Return the (x, y) coordinate for the center point of the cell that contains the specified text.  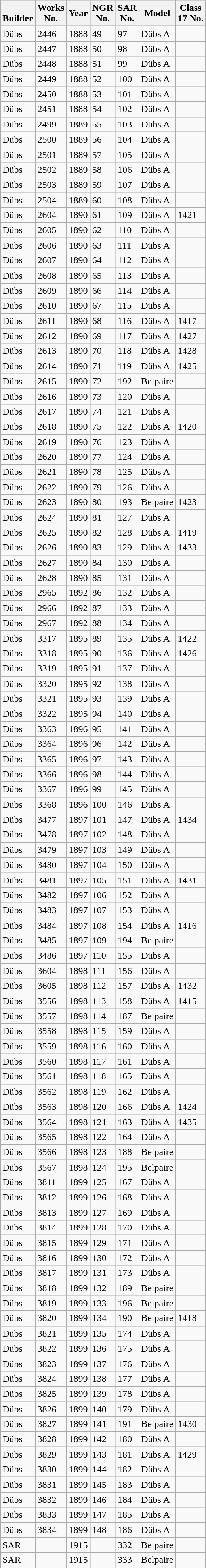
3484 (51, 926)
161 (128, 1061)
WorksNo. (51, 14)
3365 (51, 759)
191 (128, 1424)
1422 (191, 638)
3826 (51, 1409)
158 (128, 1001)
171 (128, 1243)
Year (78, 14)
51 (103, 64)
2623 (51, 502)
58 (103, 170)
Class17 No. (191, 14)
93 (103, 699)
2503 (51, 185)
2499 (51, 124)
3563 (51, 1107)
2502 (51, 170)
195 (128, 1167)
3482 (51, 895)
3320 (51, 683)
49 (103, 34)
3605 (51, 986)
183 (128, 1485)
1430 (191, 1424)
151 (128, 880)
3483 (51, 910)
3834 (51, 1530)
1434 (191, 820)
53 (103, 94)
153 (128, 910)
2610 (51, 306)
2626 (51, 548)
2965 (51, 593)
3818 (51, 1288)
3477 (51, 820)
85 (103, 578)
154 (128, 926)
3480 (51, 865)
78 (103, 472)
62 (103, 230)
3321 (51, 699)
2627 (51, 563)
70 (103, 351)
188 (128, 1152)
3820 (51, 1318)
3815 (51, 1243)
159 (128, 1031)
1416 (191, 926)
2619 (51, 442)
3317 (51, 638)
2450 (51, 94)
2448 (51, 64)
192 (128, 381)
NGRNo. (103, 14)
72 (103, 381)
3560 (51, 1061)
52 (103, 79)
2446 (51, 34)
79 (103, 487)
2967 (51, 623)
74 (103, 411)
177 (128, 1379)
Builder (18, 14)
193 (128, 502)
3567 (51, 1167)
170 (128, 1228)
175 (128, 1348)
3827 (51, 1424)
3481 (51, 880)
149 (128, 850)
86 (103, 593)
90 (103, 653)
89 (103, 638)
3486 (51, 956)
1420 (191, 426)
1435 (191, 1122)
2613 (51, 351)
2618 (51, 426)
1429 (191, 1454)
2611 (51, 321)
2620 (51, 457)
3556 (51, 1001)
178 (128, 1394)
332 (128, 1545)
75 (103, 426)
2612 (51, 336)
91 (103, 668)
3819 (51, 1303)
2616 (51, 396)
185 (128, 1515)
2501 (51, 154)
59 (103, 185)
189 (128, 1288)
3833 (51, 1515)
3824 (51, 1379)
3821 (51, 1333)
3831 (51, 1485)
3557 (51, 1016)
55 (103, 124)
57 (103, 154)
1417 (191, 321)
3817 (51, 1273)
2628 (51, 578)
1433 (191, 548)
1427 (191, 336)
1419 (191, 532)
2621 (51, 472)
3816 (51, 1258)
76 (103, 442)
2500 (51, 139)
64 (103, 260)
3319 (51, 668)
3478 (51, 835)
3829 (51, 1454)
83 (103, 548)
2609 (51, 291)
96 (103, 744)
68 (103, 321)
187 (128, 1016)
1426 (191, 653)
174 (128, 1333)
167 (128, 1182)
2504 (51, 200)
80 (103, 502)
SARNo. (128, 14)
67 (103, 306)
3814 (51, 1228)
2604 (51, 215)
3485 (51, 941)
3559 (51, 1046)
2605 (51, 230)
1415 (191, 1001)
61 (103, 215)
1425 (191, 366)
172 (128, 1258)
1424 (191, 1107)
3812 (51, 1198)
186 (128, 1530)
3823 (51, 1364)
3828 (51, 1439)
179 (128, 1409)
3604 (51, 971)
3825 (51, 1394)
95 (103, 729)
2615 (51, 381)
166 (128, 1107)
69 (103, 336)
169 (128, 1213)
66 (103, 291)
2622 (51, 487)
3566 (51, 1152)
77 (103, 457)
3811 (51, 1182)
3561 (51, 1076)
2966 (51, 608)
3565 (51, 1137)
3318 (51, 653)
3558 (51, 1031)
3366 (51, 774)
81 (103, 517)
180 (128, 1439)
1418 (191, 1318)
94 (103, 714)
Model (157, 14)
65 (103, 276)
181 (128, 1454)
2451 (51, 109)
194 (128, 941)
3830 (51, 1470)
3368 (51, 804)
157 (128, 986)
190 (128, 1318)
160 (128, 1046)
82 (103, 532)
162 (128, 1092)
152 (128, 895)
3367 (51, 789)
92 (103, 683)
176 (128, 1364)
3832 (51, 1500)
54 (103, 109)
168 (128, 1198)
2606 (51, 245)
3813 (51, 1213)
63 (103, 245)
71 (103, 366)
3562 (51, 1092)
84 (103, 563)
3479 (51, 850)
333 (128, 1560)
3822 (51, 1348)
3364 (51, 744)
2607 (51, 260)
1432 (191, 986)
56 (103, 139)
163 (128, 1122)
173 (128, 1273)
2447 (51, 49)
164 (128, 1137)
2449 (51, 79)
184 (128, 1500)
1428 (191, 351)
150 (128, 865)
73 (103, 396)
3322 (51, 714)
196 (128, 1303)
2617 (51, 411)
50 (103, 49)
182 (128, 1470)
165 (128, 1076)
155 (128, 956)
1423 (191, 502)
2614 (51, 366)
2624 (51, 517)
3363 (51, 729)
2608 (51, 276)
60 (103, 200)
1421 (191, 215)
3564 (51, 1122)
156 (128, 971)
87 (103, 608)
88 (103, 623)
2625 (51, 532)
1431 (191, 880)
